Detect which cell encompasses the target text, then output its [X, Y] center coordinate. 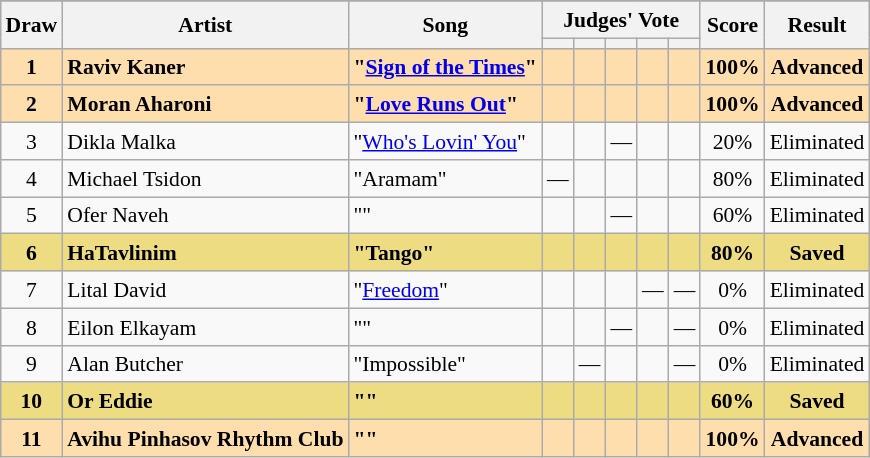
3 [32, 142]
"Freedom" [444, 290]
9 [32, 364]
2 [32, 104]
Ofer Naveh [205, 216]
"Sign of the Times" [444, 66]
Raviv Kaner [205, 66]
"Aramam" [444, 178]
Eilon Elkayam [205, 326]
6 [32, 252]
4 [32, 178]
8 [32, 326]
Score [732, 24]
11 [32, 438]
Dikla Malka [205, 142]
Avihu Pinhasov Rhythm Club [205, 438]
"Impossible" [444, 364]
1 [32, 66]
"Tango" [444, 252]
"Who's Lovin' You" [444, 142]
Moran Aharoni [205, 104]
Lital David [205, 290]
Result [818, 24]
Artist [205, 24]
Michael Tsidon [205, 178]
10 [32, 402]
Draw [32, 24]
Or Eddie [205, 402]
Song [444, 24]
"Love Runs Out" [444, 104]
7 [32, 290]
Alan Butcher [205, 364]
5 [32, 216]
Judges' Vote [622, 20]
20% [732, 142]
HaTavlinim [205, 252]
